Extract the [x, y] coordinate from the center of the cell holding the provided text.  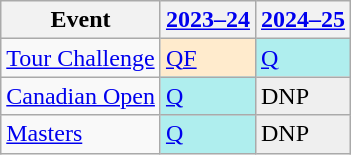
Event [81, 20]
Canadian Open [81, 96]
QF [208, 58]
2024–25 [302, 20]
Masters [81, 134]
2023–24 [208, 20]
Tour Challenge [81, 58]
